Capture the cell that displays the provided text and extract its [x, y] central coordinate. 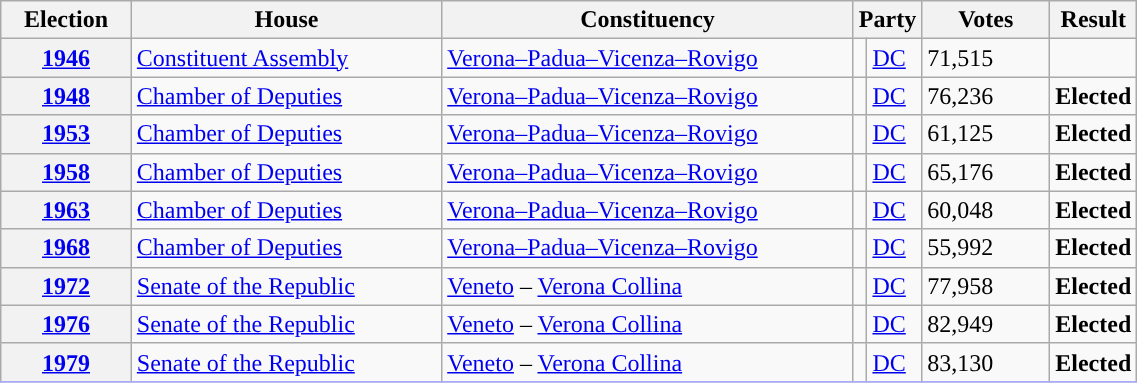
1958 [66, 172]
Election [66, 20]
Constituency [648, 20]
Party [887, 20]
Votes [986, 20]
1946 [66, 58]
1972 [66, 286]
82,949 [986, 324]
71,515 [986, 58]
61,125 [986, 134]
60,048 [986, 210]
1953 [66, 134]
Result [1094, 20]
77,958 [986, 286]
83,130 [986, 362]
65,176 [986, 172]
1976 [66, 324]
1968 [66, 248]
76,236 [986, 96]
Constituent Assembly [286, 58]
House [286, 20]
1948 [66, 96]
1963 [66, 210]
1979 [66, 362]
55,992 [986, 248]
